For the text-containing cell, return its midpoint in (x, y) coordinate format. 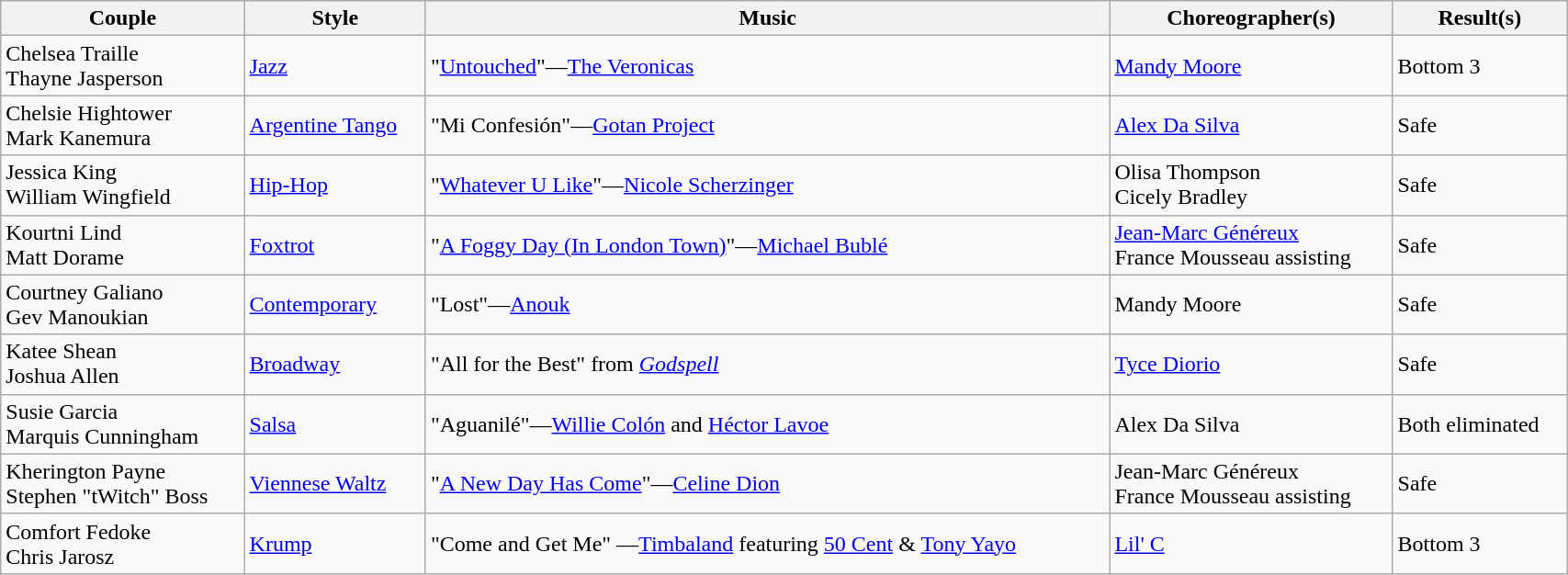
Comfort FedokeChris Jarosz (123, 544)
Jessica KingWilliam Wingfield (123, 186)
Olisa ThompsonCicely Bradley (1251, 186)
"Aguanilé"—Willie Colón and Héctor Lavoe (768, 424)
Chelsea TrailleThayne Jasperson (123, 66)
Courtney GalianoGev Manoukian (123, 305)
"Lost"—Anouk (768, 305)
Contemporary (334, 305)
Argentine Tango (334, 125)
Lil' C (1251, 544)
Salsa (334, 424)
Jazz (334, 66)
Hip-Hop (334, 186)
"Whatever U Like"—Nicole Scherzinger (768, 186)
Result(s) (1480, 18)
"A Foggy Day (In London Town)"—Michael Bublé (768, 244)
Both eliminated (1480, 424)
Kherington PayneStephen "tWitch" Boss (123, 483)
Tyce Diorio (1251, 364)
Couple (123, 18)
Susie GarciaMarquis Cunningham (123, 424)
"Untouched"—The Veronicas (768, 66)
Katee SheanJoshua Allen (123, 364)
Viennese Waltz (334, 483)
Style (334, 18)
Music (768, 18)
Chelsie HightowerMark Kanemura (123, 125)
Foxtrot (334, 244)
Broadway (334, 364)
"Come and Get Me" —Timbaland featuring 50 Cent & Tony Yayo (768, 544)
Choreographer(s) (1251, 18)
"A New Day Has Come"—Celine Dion (768, 483)
Kourtni LindMatt Dorame (123, 244)
"All for the Best" from Godspell (768, 364)
"Mi Confesión"—Gotan Project (768, 125)
Krump (334, 544)
